Identify which cell holds the provided text, then report its [X, Y] central coordinate. 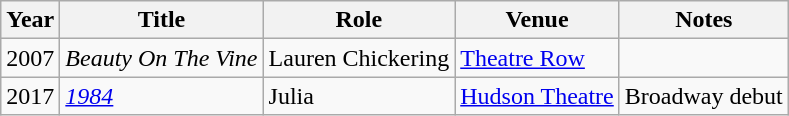
Broadway debut [704, 96]
Title [162, 20]
1984 [162, 96]
2007 [30, 58]
Year [30, 20]
Notes [704, 20]
Julia [359, 96]
Venue [538, 20]
Hudson Theatre [538, 96]
Theatre Row [538, 58]
Beauty On The Vine [162, 58]
Lauren Chickering [359, 58]
2017 [30, 96]
Role [359, 20]
